Return [X, Y] of the center of cell containing provided text 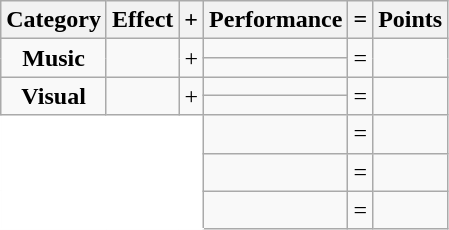
Category [54, 20]
Visual [54, 96]
Points [410, 20]
Performance [276, 20]
Effect [142, 20]
Music [54, 58]
